Locate the cell with the specified text and output its (X, Y) center coordinate. 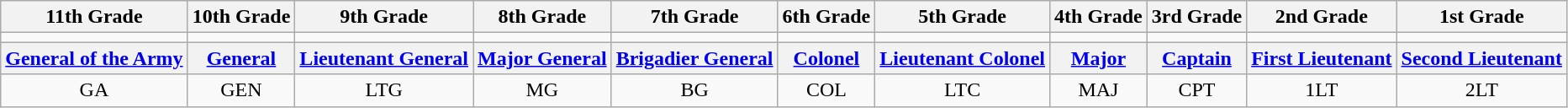
COL (826, 90)
1st Grade (1481, 17)
BG (694, 90)
9th Grade (384, 17)
11th Grade (94, 17)
MAJ (1099, 90)
5th Grade (963, 17)
3rd Grade (1196, 17)
7th Grade (694, 17)
Major General (543, 58)
Captain (1196, 58)
2nd Grade (1322, 17)
CPT (1196, 90)
LTC (963, 90)
MG (543, 90)
4th Grade (1099, 17)
GA (94, 90)
GEN (241, 90)
2LT (1481, 90)
First Lieutenant (1322, 58)
6th Grade (826, 17)
Lieutenant Colonel (963, 58)
Colonel (826, 58)
8th Grade (543, 17)
General of the Army (94, 58)
Brigadier General (694, 58)
10th Grade (241, 17)
1LT (1322, 90)
Major (1099, 58)
Lieutenant General (384, 58)
Second Lieutenant (1481, 58)
General (241, 58)
LTG (384, 90)
